Return the (X, Y) coordinate for the center point of the cell that contains the specified text.  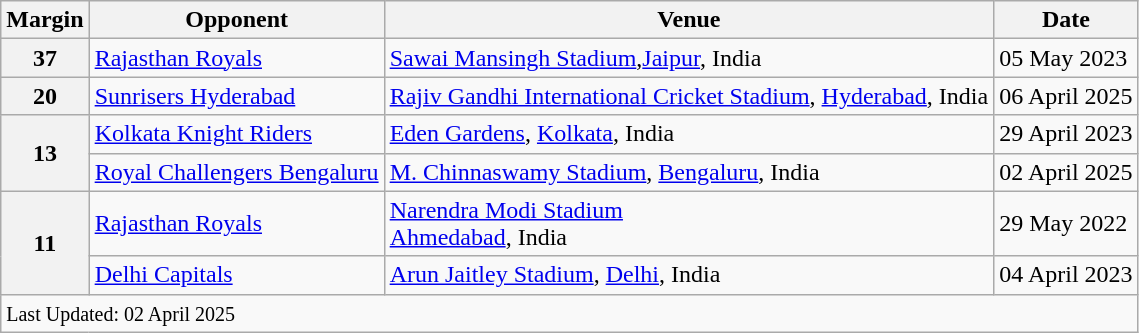
Date (1066, 20)
Sunrisers Hyderabad (236, 96)
05 May 2023 (1066, 58)
29 April 2023 (1066, 134)
Sawai Mansingh Stadium,Jaipur, India (689, 58)
Venue (689, 20)
20 (45, 96)
Kolkata Knight Riders (236, 134)
04 April 2023 (1066, 275)
Margin (45, 20)
Royal Challengers Bengaluru (236, 172)
Narendra Modi StadiumAhmedabad, India (689, 224)
Eden Gardens, Kolkata, India (689, 134)
Delhi Capitals (236, 275)
13 (45, 153)
37 (45, 58)
Opponent (236, 20)
29 May 2022 (1066, 224)
02 April 2025 (1066, 172)
M. Chinnaswamy Stadium, Bengaluru, India (689, 172)
Arun Jaitley Stadium, Delhi, India (689, 275)
06 April 2025 (1066, 96)
11 (45, 242)
Last Updated: 02 April 2025 (570, 313)
Rajiv Gandhi International Cricket Stadium, Hyderabad, India (689, 96)
